Identify which cell holds the provided text, then report its [x, y] central coordinate. 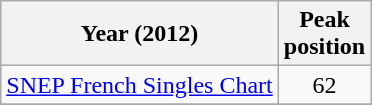
SNEP French Singles Chart [140, 85]
Peakposition [324, 34]
62 [324, 85]
Year (2012) [140, 34]
